Extract the [X, Y] coordinate from the center of the cell holding the provided text.  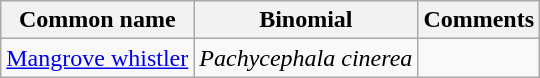
Pachycephala cinerea [306, 58]
Common name [98, 20]
Mangrove whistler [98, 58]
Binomial [306, 20]
Comments [479, 20]
